Return the (x, y) coordinate for the center point of the cell that contains the specified text.  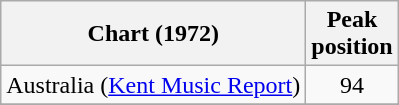
Peakposition (352, 34)
Australia (Kent Music Report) (154, 85)
94 (352, 85)
Chart (1972) (154, 34)
